Output the (x, y) coordinate of the center of the cell containing the given text.  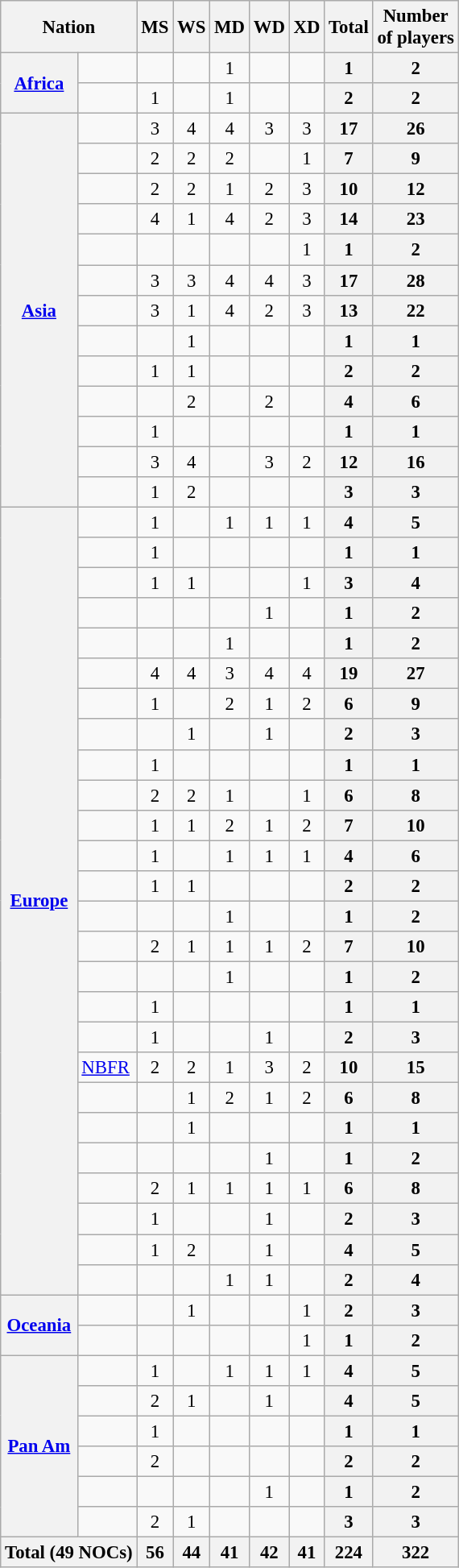
Pan Am (39, 1446)
19 (349, 674)
15 (416, 1068)
28 (416, 280)
27 (416, 674)
22 (416, 310)
44 (192, 1553)
16 (416, 462)
Asia (39, 311)
Total (49 NOCs) (69, 1553)
WS (192, 27)
26 (416, 129)
Nation (69, 27)
14 (349, 220)
23 (416, 220)
Africa (39, 84)
MD (230, 27)
Total (349, 27)
224 (349, 1553)
Oceania (39, 1325)
MS (155, 27)
NBFR (107, 1068)
322 (416, 1553)
Numberof players (416, 27)
13 (349, 310)
XD (307, 27)
56 (155, 1553)
Europe (39, 901)
42 (269, 1553)
WD (269, 27)
